Detect which cell encompasses the target text, then output its [X, Y] center coordinate. 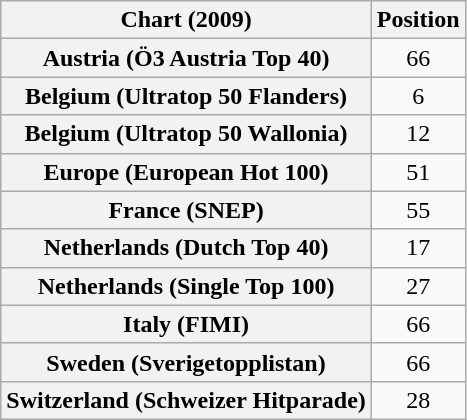
6 [418, 96]
Belgium (Ultratop 50 Wallonia) [186, 134]
Belgium (Ultratop 50 Flanders) [186, 96]
Chart (2009) [186, 20]
Austria (Ö3 Austria Top 40) [186, 58]
28 [418, 400]
Netherlands (Dutch Top 40) [186, 248]
27 [418, 286]
France (SNEP) [186, 210]
12 [418, 134]
Italy (FIMI) [186, 324]
Switzerland (Schweizer Hitparade) [186, 400]
Position [418, 20]
Europe (European Hot 100) [186, 172]
Netherlands (Single Top 100) [186, 286]
17 [418, 248]
51 [418, 172]
55 [418, 210]
Sweden (Sverigetopplistan) [186, 362]
